For the text-containing cell, return its midpoint in [X, Y] coordinate format. 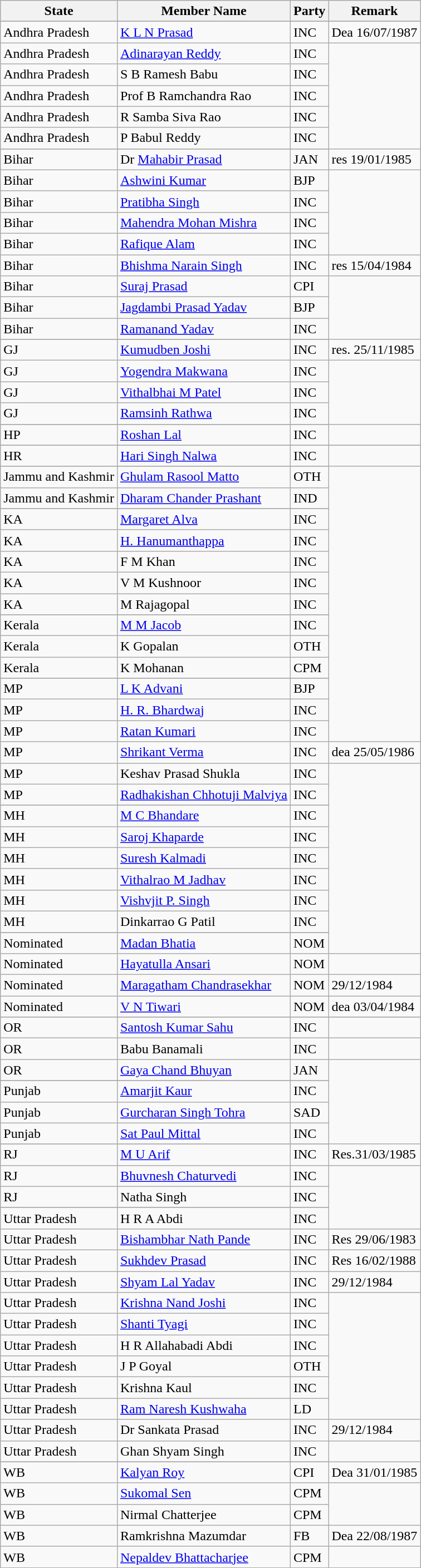
K Gopalan [204, 647]
Madan Bhatia [204, 943]
FB [309, 1536]
Vithalrao M Jadhav [204, 879]
Santosh Kumar Sahu [204, 1028]
K Mohanan [204, 668]
L K Advani [204, 689]
Res 29/06/1983 [374, 1239]
H R Allahabadi Abdi [204, 1345]
Krishna Kaul [204, 1388]
dea 03/04/1984 [374, 1007]
Dea 31/01/1985 [374, 1472]
Bhishma Narain Singh [204, 265]
Babu Banamali [204, 1049]
Dr Mahabir Prasad [204, 159]
Roshan Lal [204, 435]
M Rajagopal [204, 604]
Saroj Khaparde [204, 837]
Dea 22/08/1987 [374, 1536]
Prof B Ramchandra Rao [204, 96]
Radhakishan Chhotuji Malviya [204, 795]
Adinarayan Reddy [204, 53]
Ramkrishna Mazumdar [204, 1536]
Hari Singh Nalwa [204, 456]
Jagdambi Prasad Yadav [204, 308]
Ratan Kumari [204, 731]
Bhuvnesh Chaturvedi [204, 1176]
Dr Sankata Prasad [204, 1430]
Res.31/03/1985 [374, 1155]
Remark [374, 11]
Nepaldev Bhattacharjee [204, 1557]
Sukhdev Prasad [204, 1260]
Shanti Tyagi [204, 1324]
Dea 16/07/1987 [374, 32]
Ramanand Yadav [204, 329]
Vishvjit P. Singh [204, 900]
Bishambhar Nath Pande [204, 1239]
Nirmal Chatterjee [204, 1515]
Amarjit Kaur [204, 1091]
M M Jacob [204, 625]
Gurcharan Singh Tohra [204, 1112]
Kalyan Roy [204, 1472]
Shyam Lal Yadav [204, 1281]
F M Khan [204, 561]
R Samba Siva Rao [204, 117]
Party [309, 11]
Ram Naresh Kushwaha [204, 1409]
HR [59, 456]
P Babul Reddy [204, 138]
Ashwini Kumar [204, 180]
H. Hanumanthappa [204, 540]
State [59, 11]
V N Tiwari [204, 1007]
Mahendra Mohan Mishra [204, 223]
Vithalbhai M Patel [204, 392]
H. R. Bhardwaj [204, 710]
Sat Paul Mittal [204, 1133]
res 15/04/1984 [374, 265]
Dinkarrao G Patil [204, 921]
Ghulam Rasool Matto [204, 477]
Res 16/02/1988 [374, 1260]
HP [59, 435]
Margaret Alva [204, 519]
H R A Abdi [204, 1218]
res. 25/11/1985 [374, 350]
Maragatham Chandrasekhar [204, 985]
Ghan Shyam Singh [204, 1451]
res 19/01/1985 [374, 159]
Kumudben Joshi [204, 350]
M U Arif [204, 1155]
S B Ramesh Babu [204, 75]
Ramsinh Rathwa [204, 413]
Suraj Prasad [204, 287]
V M Kushnoor [204, 583]
Gaya Chand Bhuyan [204, 1070]
SAD [309, 1112]
Shrikant Verma [204, 752]
J P Goyal [204, 1367]
M C Bhandare [204, 816]
K L N Prasad [204, 32]
Keshav Prasad Shukla [204, 773]
IND [309, 498]
Member Name [204, 11]
Krishna Nand Joshi [204, 1303]
Sukomal Sen [204, 1493]
Suresh Kalmadi [204, 858]
Rafique Alam [204, 244]
LD [309, 1409]
dea 25/05/1986 [374, 752]
Yogendra Makwana [204, 371]
Pratibha Singh [204, 201]
Dharam Chander Prashant [204, 498]
Hayatulla Ansari [204, 964]
Natha Singh [204, 1197]
